Detect which cell encompasses the target text, then output its [x, y] center coordinate. 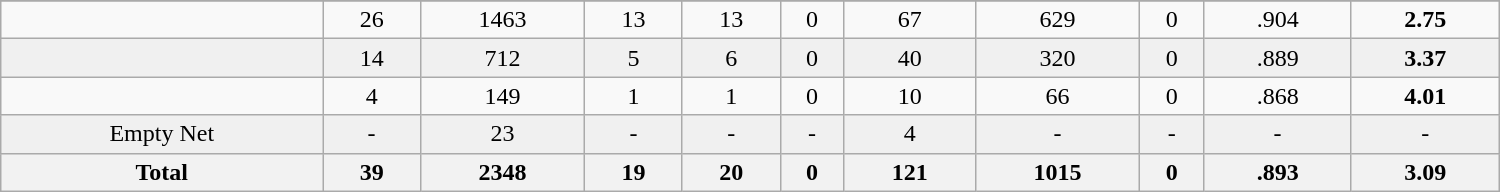
19 [634, 172]
66 [1057, 96]
.904 [1278, 20]
67 [910, 20]
5 [634, 58]
1463 [502, 20]
Empty Net [162, 134]
3.09 [1425, 172]
10 [910, 96]
26 [372, 20]
.889 [1278, 58]
40 [910, 58]
2.75 [1425, 20]
1015 [1057, 172]
712 [502, 58]
149 [502, 96]
.868 [1278, 96]
6 [731, 58]
.893 [1278, 172]
629 [1057, 20]
39 [372, 172]
320 [1057, 58]
Total [162, 172]
20 [731, 172]
2348 [502, 172]
14 [372, 58]
121 [910, 172]
3.37 [1425, 58]
23 [502, 134]
4.01 [1425, 96]
